For the text-containing cell, return its midpoint in [x, y] coordinate format. 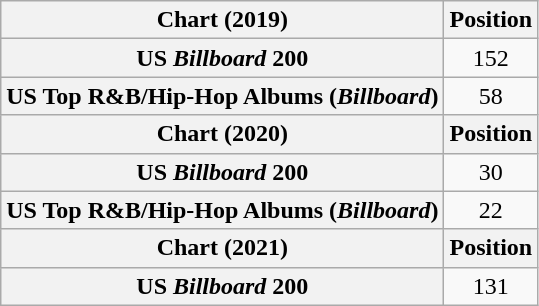
Chart (2019) [222, 20]
Chart (2021) [222, 248]
22 [491, 210]
131 [491, 286]
30 [491, 172]
Chart (2020) [222, 134]
152 [491, 58]
58 [491, 96]
